Pinpoint the cell where the given text exists, returning its [x, y] midpoint coordinate. 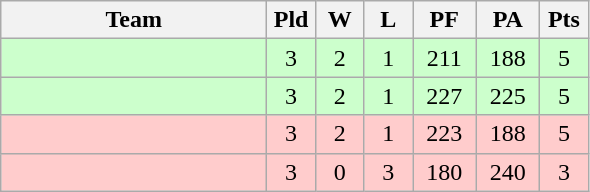
223 [444, 134]
0 [340, 172]
225 [508, 96]
PA [508, 20]
Team [134, 20]
PF [444, 20]
180 [444, 172]
L [388, 20]
Pld [292, 20]
W [340, 20]
211 [444, 58]
240 [508, 172]
227 [444, 96]
Pts [564, 20]
